From the cell containing the given text, extract its center point as [x, y] coordinate. 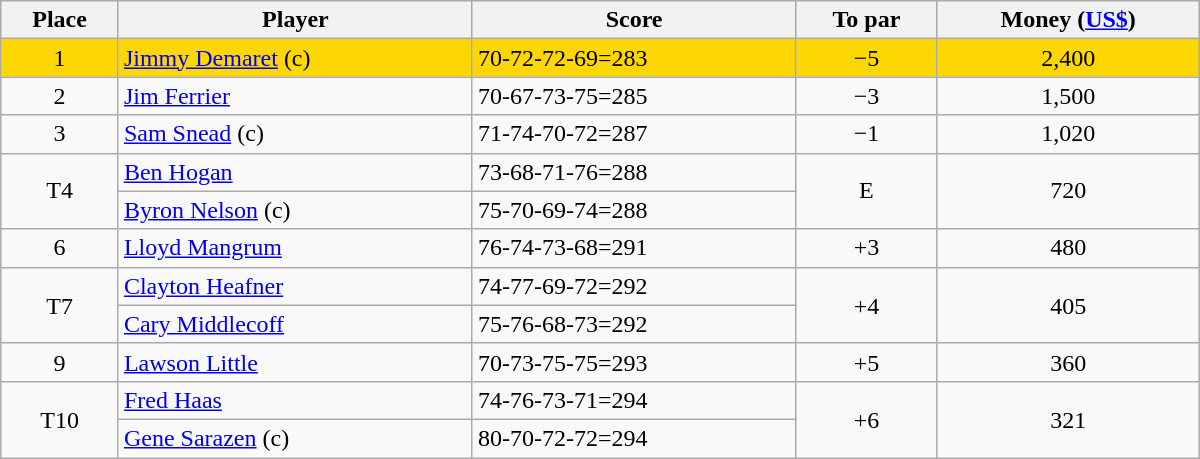
Player [295, 20]
−3 [866, 96]
74-76-73-71=294 [634, 400]
−1 [866, 134]
75-76-68-73=292 [634, 324]
+4 [866, 305]
70-67-73-75=285 [634, 96]
3 [60, 134]
405 [1068, 305]
1,500 [1068, 96]
2,400 [1068, 58]
Cary Middlecoff [295, 324]
Byron Nelson (c) [295, 210]
Lawson Little [295, 362]
321 [1068, 419]
Jim Ferrier [295, 96]
9 [60, 362]
Clayton Heafner [295, 286]
6 [60, 248]
+5 [866, 362]
73-68-71-76=288 [634, 172]
1 [60, 58]
−5 [866, 58]
2 [60, 96]
Jimmy Demaret (c) [295, 58]
Lloyd Mangrum [295, 248]
E [866, 191]
1,020 [1068, 134]
75-70-69-74=288 [634, 210]
Place [60, 20]
70-72-72-69=283 [634, 58]
480 [1068, 248]
76-74-73-68=291 [634, 248]
Sam Snead (c) [295, 134]
T4 [60, 191]
71-74-70-72=287 [634, 134]
To par [866, 20]
80-70-72-72=294 [634, 438]
70-73-75-75=293 [634, 362]
360 [1068, 362]
+6 [866, 419]
+3 [866, 248]
74-77-69-72=292 [634, 286]
Score [634, 20]
T7 [60, 305]
720 [1068, 191]
Ben Hogan [295, 172]
Money (US$) [1068, 20]
Fred Haas [295, 400]
T10 [60, 419]
Gene Sarazen (c) [295, 438]
